Return the [x, y] coordinate for the center point of the cell that contains the specified text.  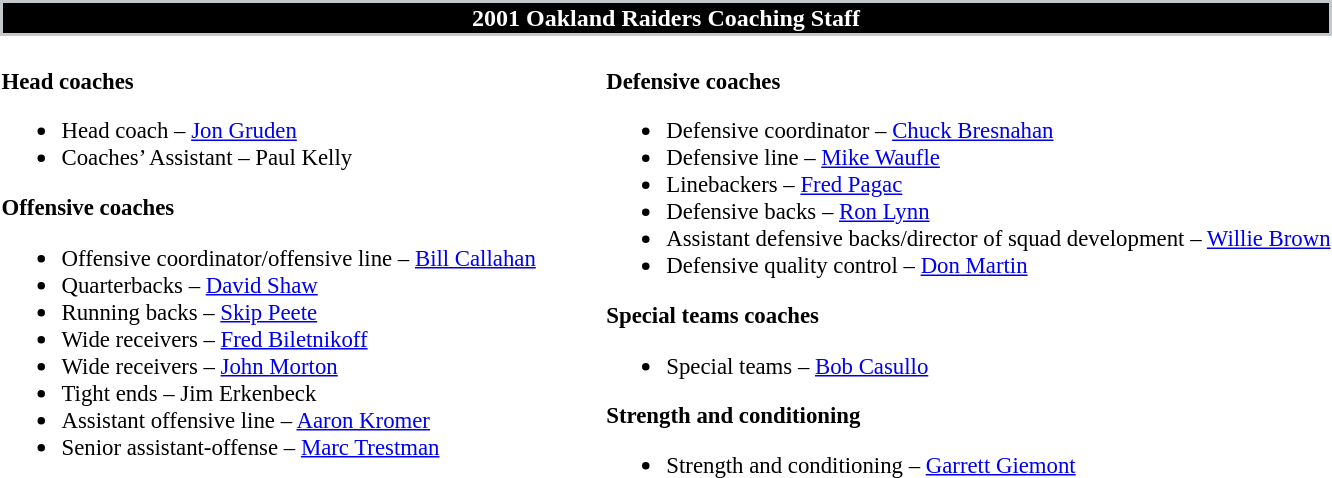
2001 Oakland Raiders Coaching Staff [666, 18]
